Provide the (X, Y) coordinate of the cell's center where the given text is located.  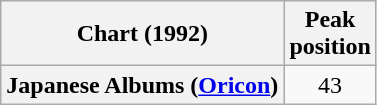
Japanese Albums (Oricon) (142, 85)
43 (330, 85)
Chart (1992) (142, 34)
Peakposition (330, 34)
